Output the [x, y] coordinate of the center of the cell containing the given text.  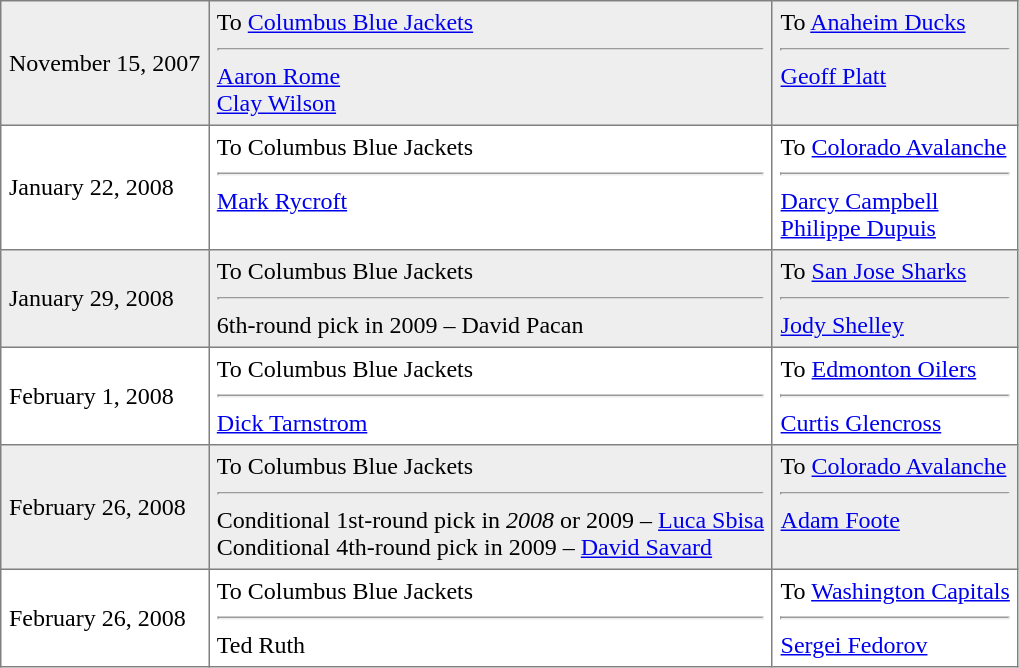
January 22, 2008 [105, 187]
To Columbus Blue Jackets 6th-round pick in 2009 – David Pacan [491, 299]
To Anaheim Ducks Geoff Platt [895, 63]
To Columbus Blue Jackets Aaron Rome Clay Wilson [491, 63]
To Washington Capitals Sergei Fedorov [895, 618]
To Colorado Avalanche Darcy Campbell Philippe Dupuis [895, 187]
To Columbus Blue Jackets Mark Rycroft [491, 187]
February 1, 2008 [105, 396]
To Colorado Avalanche Adam Foote [895, 507]
To Columbus Blue Jackets Conditional 1st-round pick in 2008 or 2009 – Luca Sbisa Conditional 4th-round pick in 2009 – David Savard [491, 507]
November 15, 2007 [105, 63]
To Edmonton Oilers Curtis Glencross [895, 396]
To Columbus Blue Jackets Ted Ruth [491, 618]
To Columbus Blue Jackets Dick Tarnstrom [491, 396]
January 29, 2008 [105, 299]
To San Jose Sharks Jody Shelley [895, 299]
